Output the [x, y] coordinate of the center of the cell containing the given text.  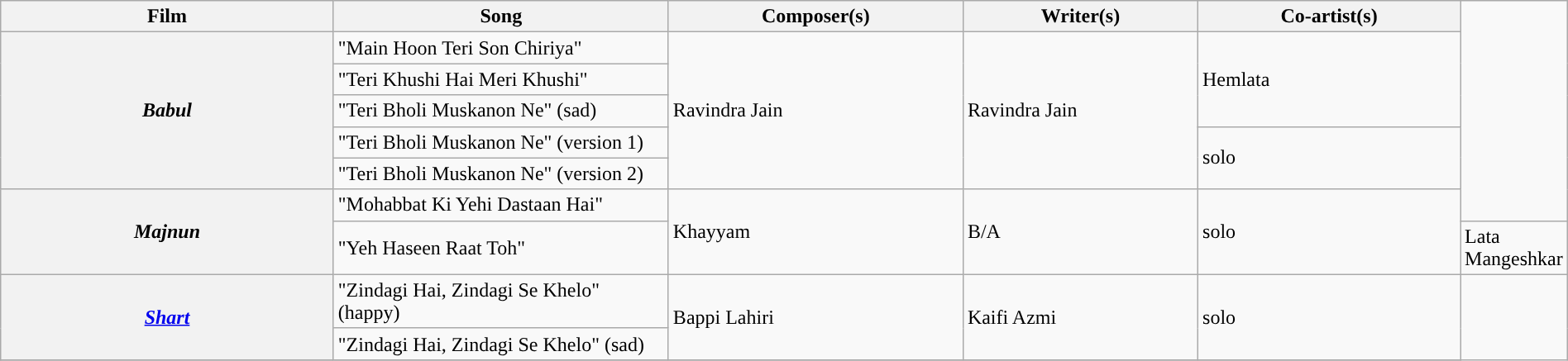
Khayyam [815, 231]
"Teri Bholi Muskanon Ne" (sad) [501, 111]
"Teri Bholi Muskanon Ne" (version 1) [501, 142]
"Main Hoon Teri Son Chiriya" [501, 48]
Shart [167, 317]
"Teri Bholi Muskanon Ne" (version 2) [501, 173]
"Mohabbat Ki Yehi Dastaan Hai" [501, 205]
Hemlata [1330, 79]
Bappi Lahiri [815, 317]
Babul [167, 111]
Co-artist(s) [1330, 17]
Composer(s) [815, 17]
Kaifi Azmi [1080, 317]
Lata Mangeshkar [1514, 248]
"Zindagi Hai, Zindagi Se Khelo" (happy) [501, 301]
Majnun [167, 231]
Song [501, 17]
"Zindagi Hai, Zindagi Se Khelo" (sad) [501, 344]
"Yeh Haseen Raat Toh" [501, 248]
"Teri Khushi Hai Meri Khushi" [501, 79]
B/A [1080, 231]
Film [167, 17]
Writer(s) [1080, 17]
